Determine the [x, y] coordinate at the center of the cell enclosing the given text.  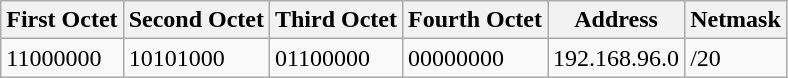
Fourth Octet [476, 20]
00000000 [476, 58]
Third Octet [336, 20]
01100000 [336, 58]
10101000 [196, 58]
First Octet [62, 20]
Second Octet [196, 20]
/20 [736, 58]
Netmask [736, 20]
Address [616, 20]
192.168.96.0 [616, 58]
11000000 [62, 58]
